Search for the cell housing the specified text and yield its (x, y) center coordinate. 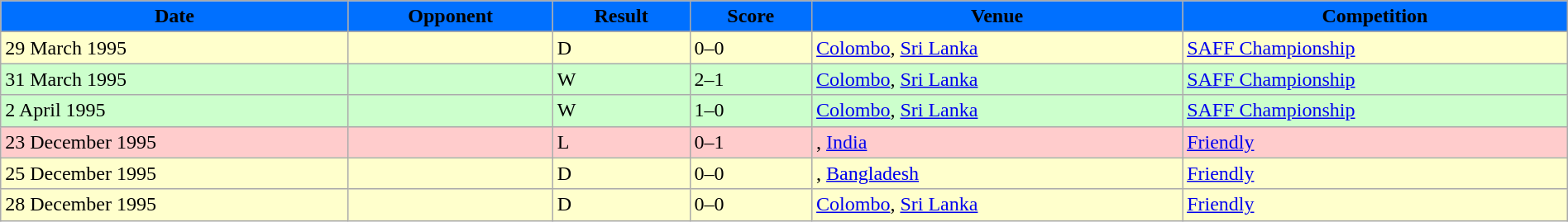
, Bangladesh (997, 173)
Date (174, 17)
Score (751, 17)
28 December 1995 (174, 205)
2–1 (751, 79)
L (621, 142)
Result (621, 17)
1–0 (751, 111)
Opponent (450, 17)
29 March 1995 (174, 48)
Venue (997, 17)
25 December 1995 (174, 173)
, India (997, 142)
2 April 1995 (174, 111)
31 March 1995 (174, 79)
Competition (1375, 17)
0–1 (751, 142)
23 December 1995 (174, 142)
